Provide the [x, y] coordinate of the cell's center where the given text is located.  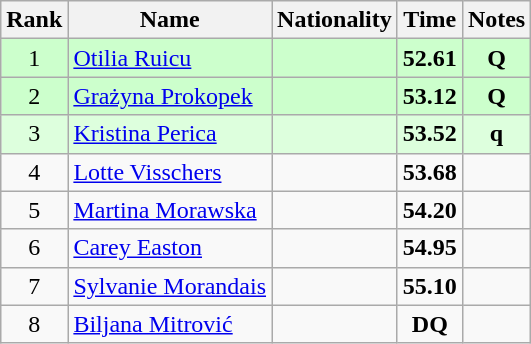
53.68 [430, 172]
Sylvanie Morandais [170, 286]
53.12 [430, 96]
Time [430, 20]
2 [34, 96]
Grażyna Prokopek [170, 96]
54.95 [430, 248]
7 [34, 286]
5 [34, 210]
q [496, 134]
54.20 [430, 210]
DQ [430, 324]
Notes [496, 20]
Otilia Ruicu [170, 58]
Kristina Perica [170, 134]
8 [34, 324]
Carey Easton [170, 248]
52.61 [430, 58]
Lotte Visschers [170, 172]
4 [34, 172]
55.10 [430, 286]
Rank [34, 20]
Nationality [335, 20]
Biljana Mitrović [170, 324]
1 [34, 58]
6 [34, 248]
53.52 [430, 134]
Name [170, 20]
3 [34, 134]
Martina Morawska [170, 210]
